Search for the cell housing the specified text and yield its (X, Y) center coordinate. 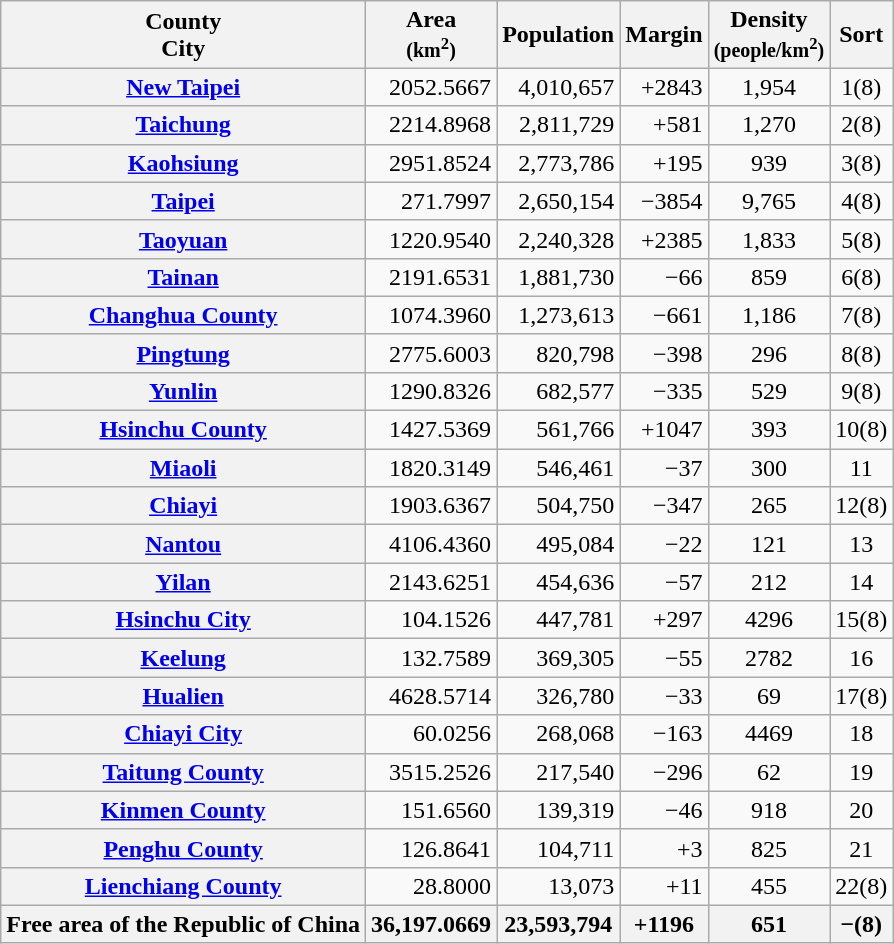
Kaohsiung (184, 163)
2,811,729 (558, 125)
+581 (664, 125)
Margin (664, 34)
495,084 (558, 544)
36,197.0669 (432, 924)
2191.6531 (432, 277)
2775.6003 (432, 353)
393 (769, 430)
Hualien (184, 696)
Pingtung (184, 353)
2143.6251 (432, 582)
−66 (664, 277)
Penghu County (184, 848)
3515.2526 (432, 772)
19 (862, 772)
2951.8524 (432, 163)
825 (769, 848)
New Taipei (184, 87)
1,186 (769, 315)
2,773,786 (558, 163)
1,273,613 (558, 315)
Sort (862, 34)
13 (862, 544)
−661 (664, 315)
Density(people/km2) (769, 34)
−296 (664, 772)
−398 (664, 353)
13,073 (558, 886)
2052.5667 (432, 87)
3(8) (862, 163)
+297 (664, 620)
369,305 (558, 658)
4,010,657 (558, 87)
6(8) (862, 277)
268,068 (558, 734)
20 (862, 810)
1903.6367 (432, 506)
132.7589 (432, 658)
9(8) (862, 391)
212 (769, 582)
Population (558, 34)
296 (769, 353)
Area(km2) (432, 34)
−(8) (862, 924)
16 (862, 658)
+1047 (664, 430)
CountyCity (184, 34)
1,270 (769, 125)
18 (862, 734)
121 (769, 544)
265 (769, 506)
454,636 (558, 582)
529 (769, 391)
17(8) (862, 696)
+3 (664, 848)
−37 (664, 468)
326,780 (558, 696)
69 (769, 696)
939 (769, 163)
151.6560 (432, 810)
21 (862, 848)
Tainan (184, 277)
10(8) (862, 430)
Taichung (184, 125)
Taipei (184, 201)
1,833 (769, 239)
8(8) (862, 353)
4(8) (862, 201)
300 (769, 468)
14 (862, 582)
Keelung (184, 658)
217,540 (558, 772)
1220.9540 (432, 239)
Lienchiang County (184, 886)
+2385 (664, 239)
2,240,328 (558, 239)
−55 (664, 658)
+195 (664, 163)
Hsinchu County (184, 430)
Taitung County (184, 772)
−3854 (664, 201)
Yilan (184, 582)
126.8641 (432, 848)
682,577 (558, 391)
4106.4360 (432, 544)
4469 (769, 734)
−57 (664, 582)
Kinmen County (184, 810)
561,766 (558, 430)
7(8) (862, 315)
5(8) (862, 239)
504,750 (558, 506)
4628.5714 (432, 696)
Chiayi (184, 506)
104.1526 (432, 620)
1427.5369 (432, 430)
+11 (664, 886)
2782 (769, 658)
Free area of the Republic of China (184, 924)
2(8) (862, 125)
−335 (664, 391)
−46 (664, 810)
1290.8326 (432, 391)
−33 (664, 696)
139,319 (558, 810)
Yunlin (184, 391)
1820.3149 (432, 468)
11 (862, 468)
Nantou (184, 544)
+2843 (664, 87)
859 (769, 277)
4296 (769, 620)
−347 (664, 506)
2214.8968 (432, 125)
15(8) (862, 620)
23,593,794 (558, 924)
1,881,730 (558, 277)
−22 (664, 544)
62 (769, 772)
1,954 (769, 87)
271.7997 (432, 201)
Taoyuan (184, 239)
546,461 (558, 468)
651 (769, 924)
+1196 (664, 924)
447,781 (558, 620)
Chiayi City (184, 734)
2,650,154 (558, 201)
12(8) (862, 506)
1074.3960 (432, 315)
Miaoli (184, 468)
455 (769, 886)
−163 (664, 734)
Hsinchu City (184, 620)
Changhua County (184, 315)
918 (769, 810)
60.0256 (432, 734)
22(8) (862, 886)
9,765 (769, 201)
28.8000 (432, 886)
820,798 (558, 353)
104,711 (558, 848)
1(8) (862, 87)
